Return (X, Y) of the center of cell containing provided text 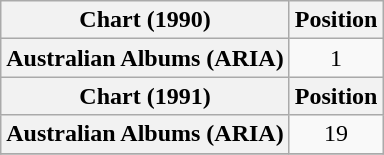
19 (336, 134)
Chart (1990) (145, 20)
Chart (1991) (145, 96)
1 (336, 58)
